Identify which cell holds the provided text, then report its [x, y] central coordinate. 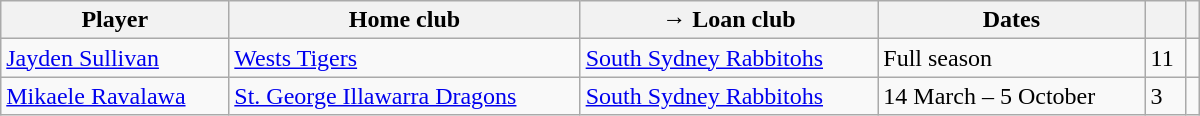
Jayden Sullivan [115, 58]
Player [115, 20]
Full season [1012, 58]
Mikaele Ravalawa [115, 96]
Home club [404, 20]
Dates [1012, 20]
St. George Illawarra Dragons [404, 96]
14 March – 5 October [1012, 96]
→ Loan club [729, 20]
11 [1166, 58]
3 [1166, 96]
Wests Tigers [404, 58]
